Scan for the cell matching the given text and deliver its [X, Y] coordinate at center. 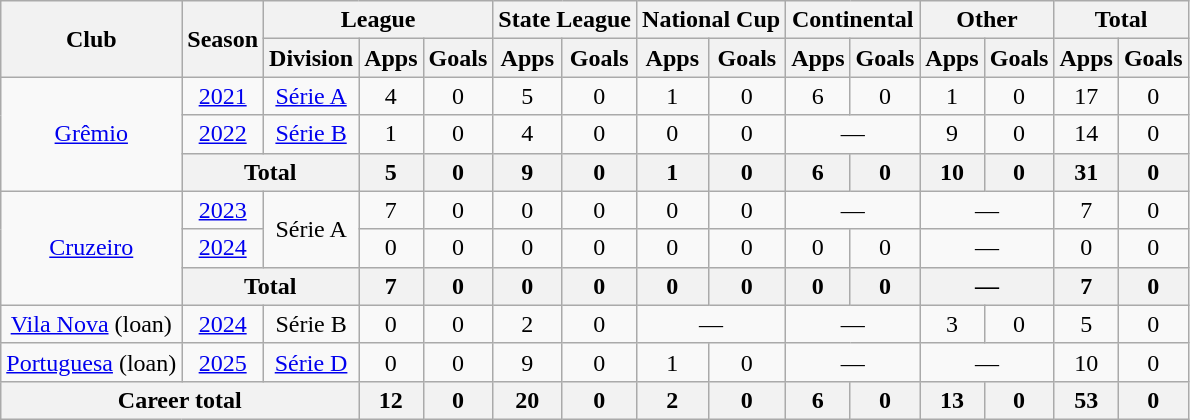
2023 [223, 210]
2022 [223, 134]
20 [528, 400]
Portuguesa (loan) [92, 362]
Continental [853, 20]
17 [1086, 96]
13 [952, 400]
State League [565, 20]
Career total [180, 400]
Grêmio [92, 134]
Other [987, 20]
Club [92, 39]
Série D [312, 362]
Season [223, 39]
53 [1086, 400]
2025 [223, 362]
2021 [223, 96]
14 [1086, 134]
12 [391, 400]
Division [312, 58]
Cruzeiro [92, 248]
League [378, 20]
31 [1086, 172]
National Cup [712, 20]
3 [952, 324]
Vila Nova (loan) [92, 324]
